For the text-containing cell, return its midpoint in [x, y] coordinate format. 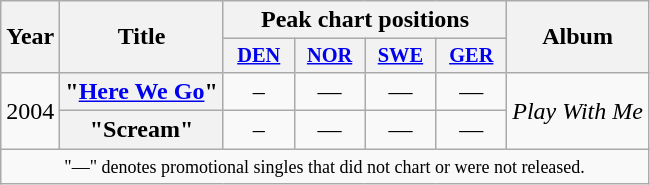
Peak chart positions [364, 20]
DEN [258, 56]
"Scream" [142, 130]
SWE [400, 56]
Play With Me [578, 110]
Album [578, 37]
Year [30, 37]
NOR [330, 56]
"Here We Go" [142, 91]
"—" denotes promotional singles that did not chart or were not released. [325, 167]
Title [142, 37]
GER [472, 56]
2004 [30, 110]
